Detect which cell encompasses the target text, then output its [x, y] center coordinate. 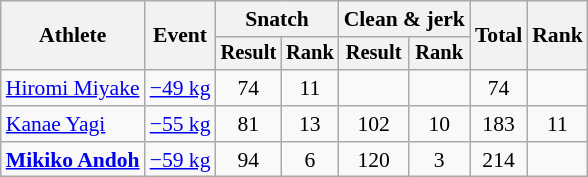
Snatch [278, 19]
Clean & jerk [404, 19]
102 [374, 124]
Kanae Yagi [73, 124]
Total [498, 36]
Event [180, 36]
81 [249, 124]
−55 kg [180, 124]
10 [438, 124]
13 [310, 124]
−49 kg [180, 88]
183 [498, 124]
Athlete [73, 36]
Hiromi Miyake [73, 88]
